Find where the given text appears and provide that cell's center as [X, Y] coordinate. 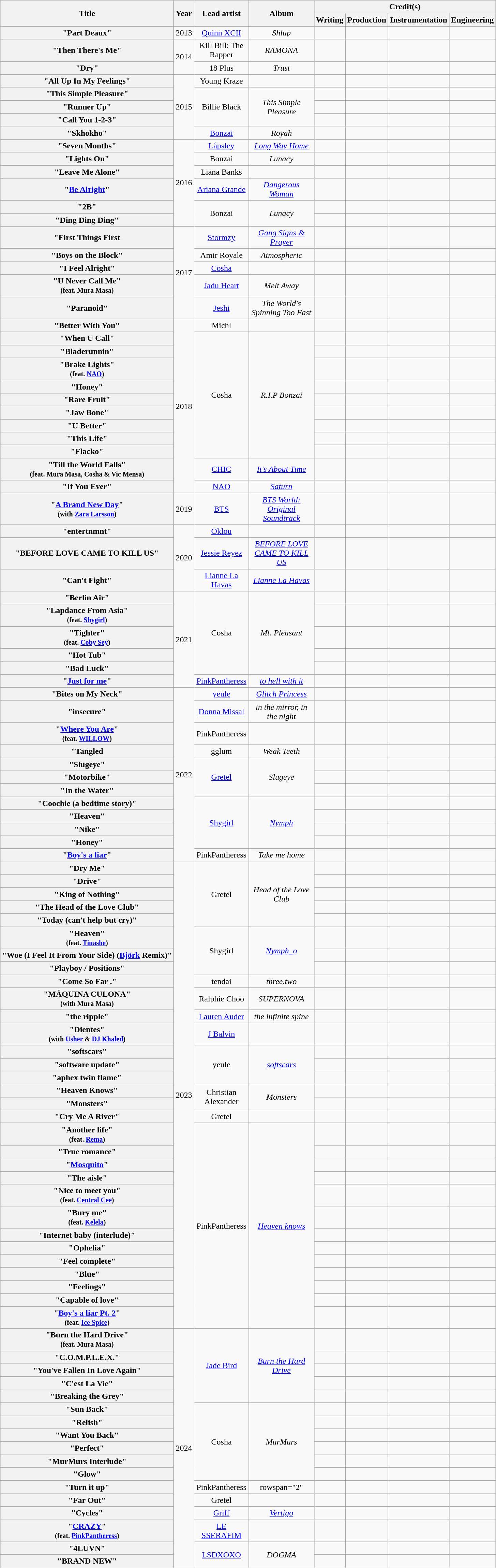
18 Plus [222, 68]
Mt. Pleasant [282, 633]
"Motorbike" [87, 777]
"Playboy / Positions" [87, 968]
"Glow" [87, 1474]
"CRAZY"(feat. PinkPantheress) [87, 1531]
"Woe (I Feel It From Your Side) (Björk Remix)" [87, 955]
rowspan="2" [282, 1487]
softscars [282, 1065]
"Where You Are"(feat. WILLOW) [87, 734]
"Nike" [87, 829]
"Relish" [87, 1422]
Year [184, 13]
"Can't Fight" [87, 580]
"Dientes"(with Usher & DJ Khaled) [87, 1034]
BTS World: Original Soundtrack [282, 509]
LSDXOXO [222, 1555]
Dangerous Woman [282, 190]
"BEFORE LOVE CAME TO KILL US" [87, 553]
2015 [184, 107]
"Boy's a liar Pt. 2"(feat. Ice Spice) [87, 1317]
Royah [282, 133]
2023 [184, 1095]
"Mosquito" [87, 1164]
"The Head of the Love Club" [87, 907]
Jade Bird [222, 1366]
"Blue" [87, 1274]
Nymph_o [282, 950]
"Breaking the Grey" [87, 1396]
"King of Nothing" [87, 894]
2014 [184, 57]
"C'est La Vie" [87, 1383]
Kill Bill: The Rapper [222, 50]
"Burn the Hard Drive"(feat. Mura Masa) [87, 1340]
"Skhokho" [87, 133]
"Heaven Knows" [87, 1090]
R.I.P Bonzai [282, 395]
"Feelings" [87, 1287]
"Just for me" [87, 681]
Christian Alexander [222, 1097]
Glitch Princess [282, 694]
Jeshi [222, 308]
J Balvin [222, 1034]
"Call You 1-2-3" [87, 120]
Donna Missal [222, 712]
"Dry" [87, 68]
"Be Alright" [87, 190]
"All Up In My Feelings" [87, 81]
Instrumentation [419, 20]
Heaven knows [282, 1226]
Burn the Hard Drive [282, 1366]
"Till the World Falls"(feat. Mura Masa, Cosha & Vic Mensa) [87, 469]
"Bites on My Neck" [87, 694]
"Slugeye" [87, 764]
"Cry Me A River" [87, 1116]
Griff [222, 1513]
BTS [222, 509]
to hell with it [282, 681]
Oklou [222, 531]
"aphex twin flame" [87, 1078]
"This Life" [87, 439]
"Boy's a liar" [87, 855]
"MurMurs Interlude" [87, 1461]
Gang Signs & Prayer [282, 237]
2021 [184, 639]
"Want You Back" [87, 1435]
"Bladerunnin" [87, 351]
"Hot Tub" [87, 655]
"Sun Back" [87, 1409]
2019 [184, 509]
"U Better" [87, 425]
Nymph [282, 823]
"insecure" [87, 712]
Album [282, 13]
"Another life"(feat. Rema) [87, 1134]
"First Things First [87, 237]
2022 [184, 774]
Ralphie Choo [222, 999]
It's About Time [282, 469]
"Berlin Air" [87, 598]
"Nice to meet you"(feat. Central Cee) [87, 1195]
"2B" [87, 207]
"Heaven" [87, 816]
"software update" [87, 1065]
Jadu Heart [222, 286]
SUPERNOVA [282, 999]
Jessie Reyez [222, 553]
"Paranoid" [87, 308]
"This Simple Pleasure" [87, 94]
"entertnmnt" [87, 531]
MurMurs [282, 1441]
NAO [222, 487]
"Tighter"(feat. Coby Sey) [87, 637]
Production [367, 20]
"Lapdance From Asia"(feat. Shygirl) [87, 615]
2016 [184, 183]
Stormzy [222, 237]
Quinn XCII [222, 33]
"Then There's Me" [87, 50]
"Heaven"(feat. Tinashe) [87, 937]
LE SSERAFIM [222, 1531]
"Dry Me" [87, 868]
Trust [282, 68]
Monsters [282, 1097]
"Perfect" [87, 1448]
Shlup [282, 33]
Vertigo [282, 1513]
Long Way Home [282, 146]
Melt Away [282, 286]
"Leave Me Alone" [87, 172]
"If You Ever" [87, 487]
"Ophelia" [87, 1248]
"True romance" [87, 1152]
tendai [222, 981]
Saturn [282, 487]
"I Feel Alright" [87, 268]
Låpsley [222, 146]
"Turn it up" [87, 1487]
"C.O.M.P.L.E.X." [87, 1357]
BEFORE LOVE CAME TO KILL US [282, 553]
three.two [282, 981]
Atmospheric [282, 255]
Liana Banks [222, 172]
Billie Black [222, 107]
"Rare Fruit" [87, 399]
Ariana Grande [222, 190]
"In the Water" [87, 790]
"Lights On" [87, 159]
"Coochie (a bedtime story)" [87, 803]
"Come So Far ." [87, 981]
2024 [184, 1448]
"MÁQUINA CULONA"(with Mura Masa) [87, 999]
"U Never Call Me"(feat. Mura Masa) [87, 286]
2013 [184, 33]
"4LUVN" [87, 1548]
"Cycles" [87, 1513]
CHIC [222, 469]
Lauren Auder [222, 1016]
"Far Out" [87, 1500]
2018 [184, 406]
2020 [184, 558]
RAMONA [282, 50]
"Tangled [87, 751]
gglum [222, 751]
"Bury me"(feat. Kelela) [87, 1218]
"Today (can't help but cry)" [87, 920]
"Jaw Bone" [87, 412]
"Feel complete" [87, 1261]
"BRAND NEW" [87, 1561]
The World's Spinning Too Fast [282, 308]
"Runner Up" [87, 107]
"Part Deaux" [87, 33]
Slugeye [282, 777]
Take me home [282, 855]
Amir Royale [222, 255]
2017 [184, 273]
Lead artist [222, 13]
"the ripple" [87, 1016]
Michl [222, 325]
"Seven Months" [87, 146]
"Flacko" [87, 452]
"You've Fallen In Love Again" [87, 1370]
"Capable of love" [87, 1300]
"Internet baby (interlude)" [87, 1235]
Engineering [472, 20]
"Bad Luck" [87, 668]
Head of the Love Club [282, 894]
Title [87, 13]
the infinite spine [282, 1016]
DOGMA [282, 1555]
"Ding Ding Ding" [87, 220]
in the mirror, in the night [282, 712]
"A Brand New Day"(with Zara Larsson) [87, 509]
Weak Teeth [282, 751]
Young Kraze [222, 81]
"Monsters" [87, 1103]
"Better With You" [87, 325]
"Drive" [87, 881]
Writing [330, 20]
Credit(s) [405, 7]
"Brake Lights"(feat. NAO) [87, 369]
"The aisle" [87, 1178]
This Simple Pleasure [282, 107]
"When U Call" [87, 338]
"softscars" [87, 1052]
"Boys on the Block" [87, 255]
